Identify which cell holds the provided text, then report its [X, Y] central coordinate. 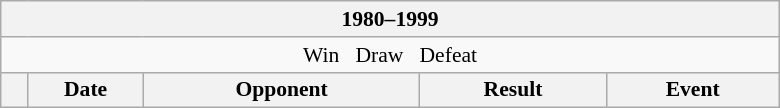
1980–1999 [390, 19]
Win Draw Defeat [390, 55]
Date [86, 90]
Opponent [282, 90]
Event [692, 90]
Result [513, 90]
